Search for the cell housing the specified text and yield its [X, Y] center coordinate. 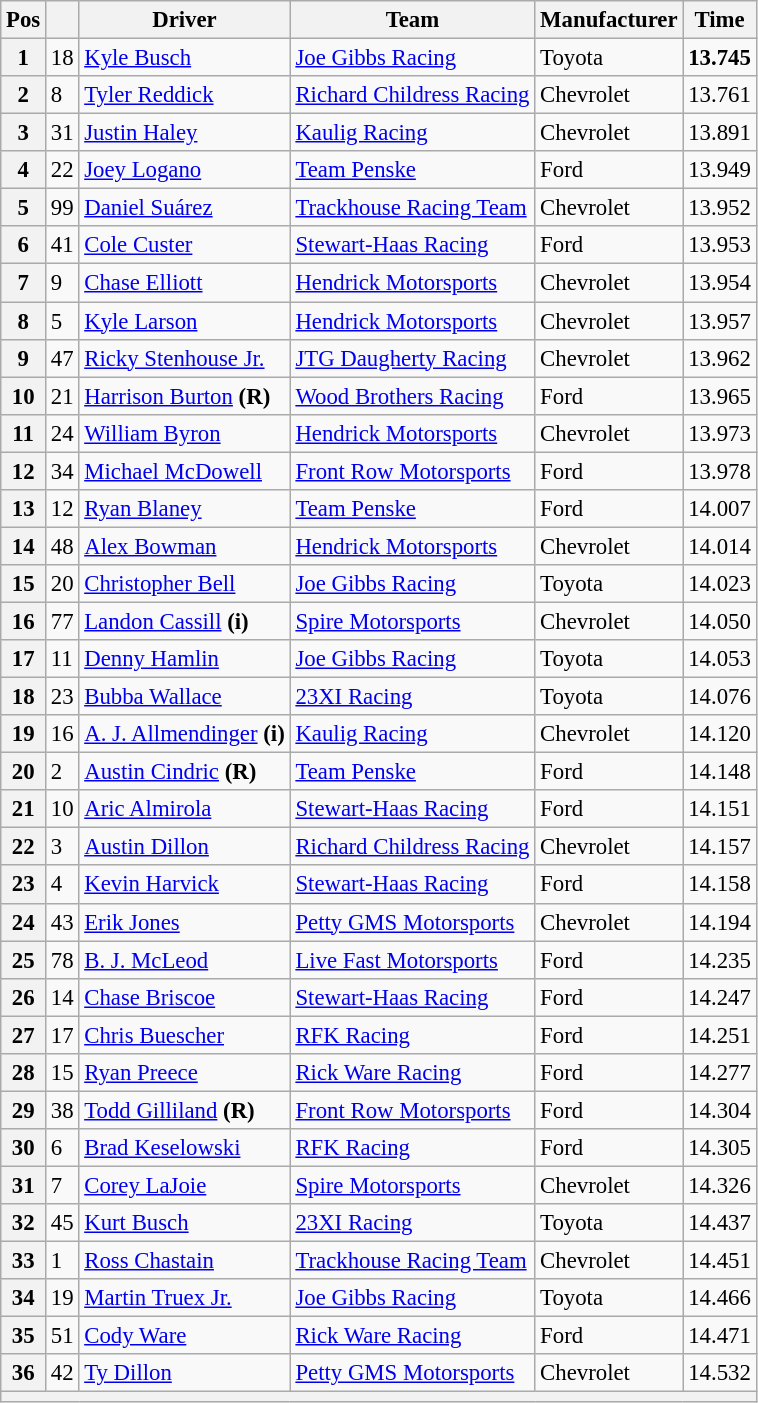
13.957 [720, 321]
13.965 [720, 396]
Driver [184, 20]
14.466 [720, 1298]
Bubba Wallace [184, 697]
Chris Buescher [184, 1035]
Denny Hamlin [184, 659]
13.953 [720, 245]
B. J. McLeod [184, 960]
14.247 [720, 997]
14.326 [720, 1185]
Cody Ware [184, 1336]
29 [24, 1110]
14.151 [720, 809]
A. J. Allmendinger (i) [184, 734]
25 [24, 960]
41 [62, 245]
13.761 [720, 95]
26 [24, 997]
28 [24, 1073]
Kyle Busch [184, 58]
14.157 [720, 847]
42 [62, 1373]
14.437 [720, 1223]
Austin Dillon [184, 847]
William Byron [184, 433]
14.148 [720, 772]
Chase Elliott [184, 283]
Corey LaJoie [184, 1185]
14.305 [720, 1148]
13.891 [720, 133]
36 [24, 1373]
Cole Custer [184, 245]
Kevin Harvick [184, 885]
Ryan Preece [184, 1073]
27 [24, 1035]
Wood Brothers Racing [412, 396]
14.304 [720, 1110]
78 [62, 960]
Team [412, 20]
14.532 [720, 1373]
Christopher Bell [184, 584]
Martin Truex Jr. [184, 1298]
14.120 [720, 734]
Kyle Larson [184, 321]
Chase Briscoe [184, 997]
Aric Almirola [184, 809]
Daniel Suárez [184, 208]
13.949 [720, 170]
99 [62, 208]
Landon Cassill (i) [184, 621]
51 [62, 1336]
77 [62, 621]
Kurt Busch [184, 1223]
13.973 [720, 433]
Erik Jones [184, 922]
14.076 [720, 697]
14.014 [720, 546]
43 [62, 922]
47 [62, 358]
13.952 [720, 208]
Ryan Blaney [184, 509]
Alex Bowman [184, 546]
32 [24, 1223]
Ross Chastain [184, 1261]
Ricky Stenhouse Jr. [184, 358]
Michael McDowell [184, 471]
Todd Gilliland (R) [184, 1110]
14.050 [720, 621]
14.471 [720, 1336]
14.277 [720, 1073]
45 [62, 1223]
Manufacturer [609, 20]
33 [24, 1261]
14.053 [720, 659]
Live Fast Motorsports [412, 960]
13.962 [720, 358]
Pos [24, 20]
35 [24, 1336]
14.451 [720, 1261]
Justin Haley [184, 133]
Tyler Reddick [184, 95]
14.158 [720, 885]
Ty Dillon [184, 1373]
Austin Cindric (R) [184, 772]
Brad Keselowski [184, 1148]
38 [62, 1110]
13.745 [720, 58]
14.235 [720, 960]
14.251 [720, 1035]
JTG Daugherty Racing [412, 358]
13.954 [720, 283]
48 [62, 546]
13 [24, 509]
14.007 [720, 509]
30 [24, 1148]
13.978 [720, 471]
14.023 [720, 584]
14.194 [720, 922]
Joey Logano [184, 170]
Harrison Burton (R) [184, 396]
Time [720, 20]
